Determine the [x, y] coordinate at the center of the cell enclosing the given text.  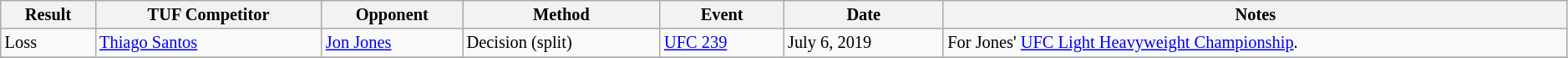
TUF Competitor [209, 14]
UFC 239 [722, 43]
July 6, 2019 [864, 43]
Opponent [393, 14]
Jon Jones [393, 43]
For Jones' UFC Light Heavyweight Championship. [1255, 43]
Event [722, 14]
Date [864, 14]
Decision (split) [561, 43]
Thiago Santos [209, 43]
Loss [48, 43]
Notes [1255, 14]
Result [48, 14]
Method [561, 14]
